Return (x, y) of the center of cell containing provided text 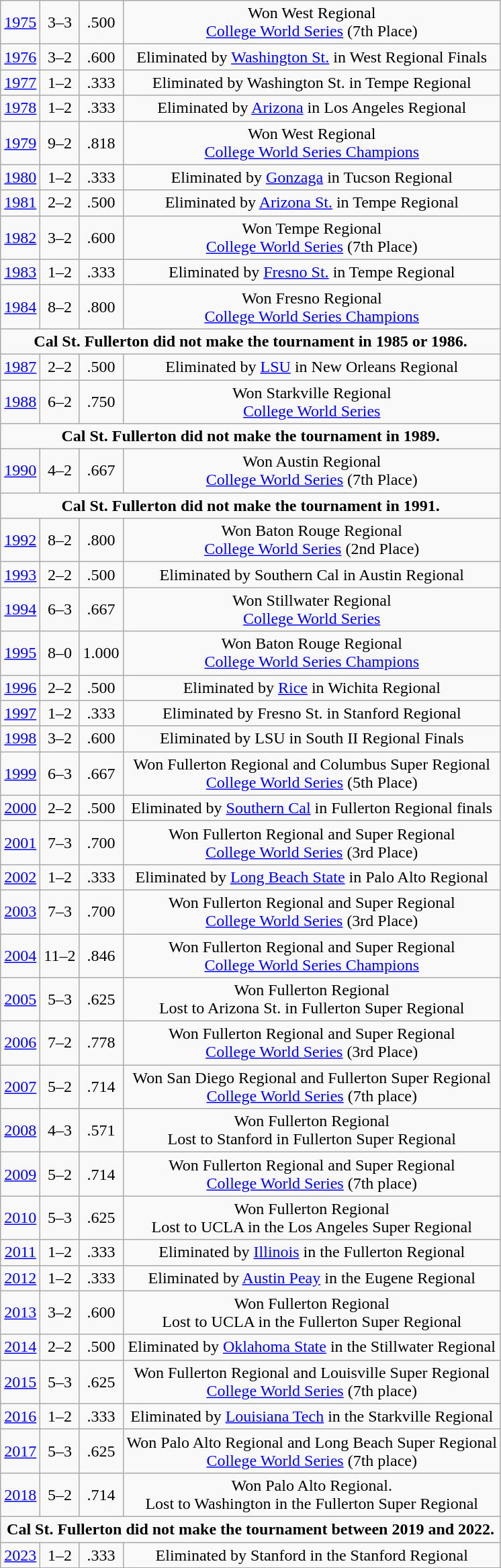
1976 (20, 57)
2016 (20, 1416)
3–3 (60, 23)
.818 (101, 142)
Eliminated by LSU in New Orleans Regional (312, 367)
Won Fullerton Regional and Super RegionalCollege World Series (7th place) (312, 1174)
2015 (20, 1382)
Won Stillwater Regional College World Series (312, 610)
1994 (20, 610)
2002 (20, 877)
1988 (20, 402)
2000 (20, 808)
2004 (20, 955)
Eliminated by Louisiana Tech in the Starkville Regional (312, 1416)
Won Palo Alto Regional and Long Beach Super RegionalCollege World Series (7th place) (312, 1450)
2012 (20, 1278)
Cal St. Fullerton did not make the tournament in 1991. (251, 506)
Won Fullerton RegionalLost to UCLA in the Fullerton Super Regional (312, 1312)
Won West Regional College World Series (7th Place) (312, 23)
Won Baton Rouge Regional College World Series Champions (312, 653)
Eliminated by Washington St. in Tempe Regional (312, 83)
Won Tempe RegionalCollege World Series (7th Place) (312, 238)
1980 (20, 177)
Eliminated by Stanford in the Stanford Regional (312, 1555)
4–2 (60, 471)
Won Austin RegionalCollege World Series (7th Place) (312, 471)
1.000 (101, 653)
1999 (20, 774)
2013 (20, 1312)
.846 (101, 955)
2017 (20, 1450)
2014 (20, 1347)
2009 (20, 1174)
2018 (20, 1495)
1979 (20, 142)
Won Fullerton Regional Lost to UCLA in the Los Angeles Super Regional (312, 1218)
1981 (20, 203)
11–2 (60, 955)
1982 (20, 238)
Eliminated by Rice in Wichita Regional (312, 688)
Won Baton Rouge Regional College World Series (2nd Place) (312, 540)
6–2 (60, 402)
1995 (20, 653)
2006 (20, 1044)
1998 (20, 739)
1978 (20, 108)
Won Fullerton RegionalLost to Arizona St. in Fullerton Super Regional (312, 999)
Cal St. Fullerton did not make the tournament between 2019 and 2022. (251, 1529)
Eliminated by Fresno St. in Tempe Regional (312, 272)
Won Fullerton Regional Lost to Stanford in Fullerton Super Regional (312, 1131)
1993 (20, 575)
2008 (20, 1131)
7–2 (60, 1044)
1977 (20, 83)
Won Fullerton Regional and Columbus Super Regional College World Series (5th Place) (312, 774)
Eliminated by Gonzaga in Tucson Regional (312, 177)
Eliminated by Long Beach State in Palo Alto Regional (312, 877)
Eliminated by LSU in South II Regional Finals (312, 739)
2005 (20, 999)
Won Fresno Regional College World Series Champions (312, 306)
1997 (20, 713)
Cal St. Fullerton did not make the tournament in 1989. (251, 436)
Won Fullerton Regional and Super RegionalCollege World Series Champions (312, 955)
.571 (101, 1131)
2007 (20, 1087)
8–0 (60, 653)
Won Starkville Regional College World Series (312, 402)
Eliminated by Southern Cal in Fullerton Regional finals (312, 808)
Eliminated by Southern Cal in Austin Regional (312, 575)
1983 (20, 272)
.778 (101, 1044)
1984 (20, 306)
9–2 (60, 142)
Cal St. Fullerton did not make the tournament in 1985 or 1986. (251, 341)
2023 (20, 1555)
Eliminated by Arizona St. in Tempe Regional (312, 203)
Eliminated by Austin Peay in the Eugene Regional (312, 1278)
1990 (20, 471)
Eliminated by Oklahoma State in the Stillwater Regional (312, 1347)
2011 (20, 1252)
1992 (20, 540)
2003 (20, 912)
Eliminated by Illinois in the Fullerton Regional (312, 1252)
Won Fullerton Regional and Super Regional College World Series (3rd Place) (312, 1044)
Eliminated by Arizona in Los Angeles Regional (312, 108)
.750 (101, 402)
1996 (20, 688)
Eliminated by Fresno St. in Stanford Regional (312, 713)
Won Palo Alto Regional. Lost to Washington in the Fullerton Super Regional (312, 1495)
Won Fullerton Regional and Louisville Super RegionalCollege World Series (7th place) (312, 1382)
4–3 (60, 1131)
1975 (20, 23)
Eliminated by Washington St. in West Regional Finals (312, 57)
Won West Regional College World Series Champions (312, 142)
Won San Diego Regional and Fullerton Super Regional College World Series (7th place) (312, 1087)
2001 (20, 842)
1987 (20, 367)
2010 (20, 1218)
